Determine the (x, y) coordinate at the center of the cell enclosing the given text.  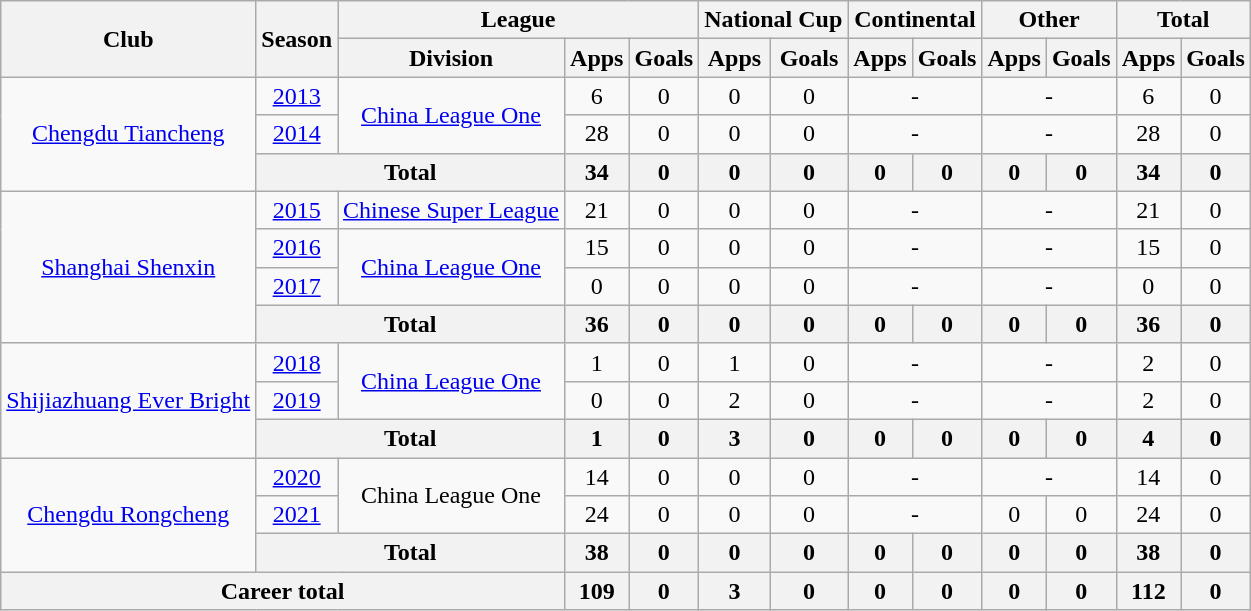
2021 (297, 515)
Continental (915, 20)
League (518, 20)
2019 (297, 400)
Chengdu Rongcheng (128, 515)
2014 (297, 134)
112 (1148, 591)
Chinese Super League (452, 210)
Club (128, 39)
National Cup (774, 20)
4 (1148, 438)
2020 (297, 477)
109 (597, 591)
Chengdu Tiancheng (128, 134)
Division (452, 58)
Shanghai Shenxin (128, 267)
2015 (297, 210)
2013 (297, 96)
Career total (283, 591)
Shijiazhuang Ever Bright (128, 400)
Other (1049, 20)
2017 (297, 286)
Season (297, 39)
2018 (297, 362)
2016 (297, 248)
